Find where the given text appears and provide that cell's center as [X, Y] coordinate. 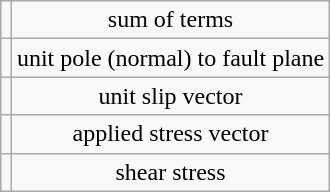
applied stress vector [170, 134]
unit slip vector [170, 96]
unit pole (normal) to fault plane [170, 58]
sum of terms [170, 20]
shear stress [170, 172]
